Identify which cell holds the provided text, then report its (x, y) central coordinate. 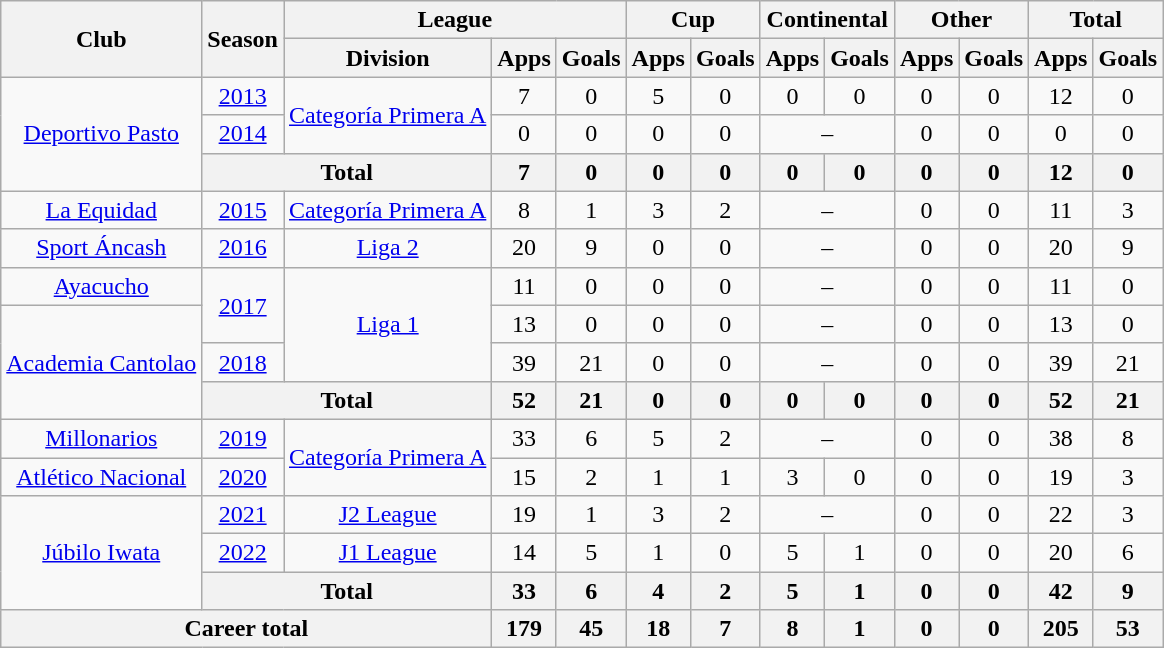
Ayacucho (102, 286)
2020 (243, 477)
18 (658, 629)
Millonarios (102, 438)
4 (658, 591)
Club (102, 39)
53 (1128, 629)
38 (1061, 438)
2016 (243, 248)
J1 League (388, 553)
2013 (243, 96)
2015 (243, 210)
Division (388, 58)
La Equidad (102, 210)
205 (1061, 629)
15 (524, 477)
Júbilo Iwata (102, 553)
Sport Áncash (102, 248)
Other (961, 20)
2019 (243, 438)
Career total (246, 629)
Continental (827, 20)
League (456, 20)
2014 (243, 134)
2017 (243, 305)
2018 (243, 362)
179 (524, 629)
Liga 2 (388, 248)
2021 (243, 515)
Deportivo Pasto (102, 134)
Academia Cantolao (102, 362)
Cup (693, 20)
22 (1061, 515)
14 (524, 553)
Season (243, 39)
Atlético Nacional (102, 477)
J2 League (388, 515)
Liga 1 (388, 324)
2022 (243, 553)
42 (1061, 591)
45 (591, 629)
